Identify which cell holds the provided text, then report its (X, Y) central coordinate. 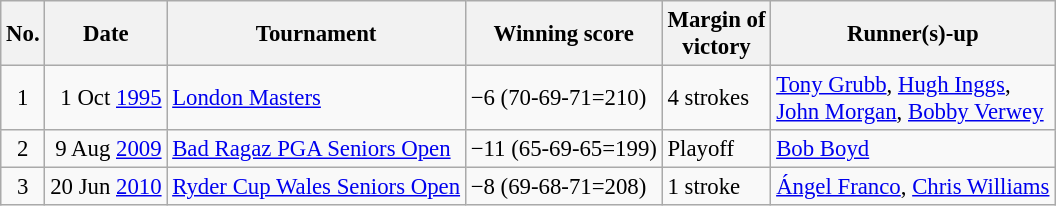
Bad Ragaz PGA Seniors Open (316, 149)
4 strokes (716, 98)
Ángel Franco, Chris Williams (913, 187)
Winning score (564, 34)
1 (23, 98)
−11 (65-69-65=199) (564, 149)
2 (23, 149)
3 (23, 187)
Margin ofvictory (716, 34)
London Masters (316, 98)
9 Aug 2009 (106, 149)
Ryder Cup Wales Seniors Open (316, 187)
−8 (69-68-71=208) (564, 187)
Tony Grubb, Hugh Inggs, John Morgan, Bobby Verwey (913, 98)
Date (106, 34)
1 Oct 1995 (106, 98)
1 stroke (716, 187)
Tournament (316, 34)
Bob Boyd (913, 149)
Runner(s)-up (913, 34)
−6 (70-69-71=210) (564, 98)
20 Jun 2010 (106, 187)
No. (23, 34)
Playoff (716, 149)
